From the cell containing the given text, extract its center point as [X, Y] coordinate. 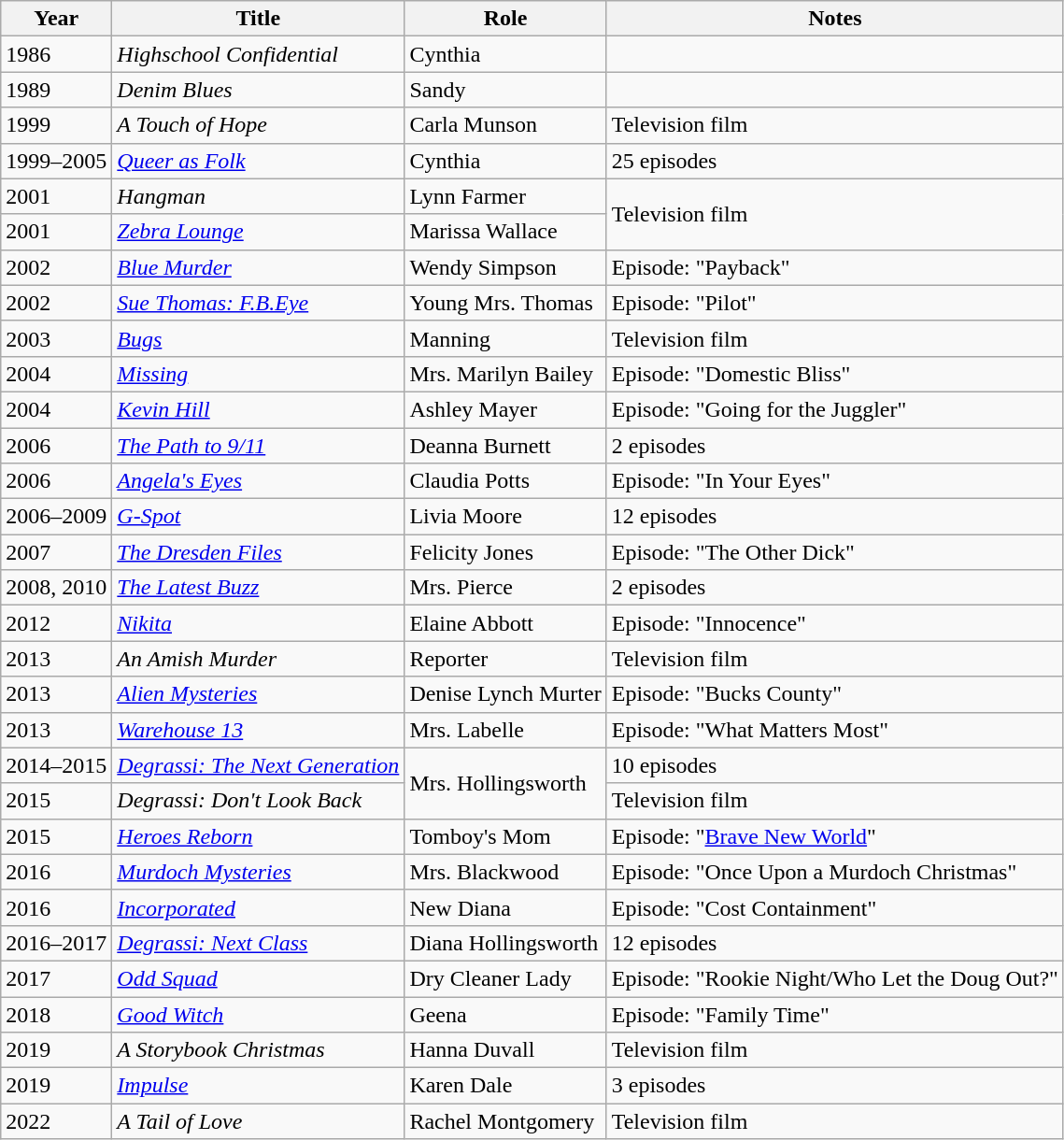
1999–2005 [56, 161]
Notes [835, 19]
An Amish Murder [258, 659]
2017 [56, 978]
2022 [56, 1121]
The Dresden Files [258, 552]
Highschool Confidential [258, 54]
Missing [258, 374]
Degrassi: Next Class [258, 943]
The Path to 9/11 [258, 446]
A Touch of Hope [258, 125]
Mrs. Pierce [505, 588]
Ashley Mayer [505, 409]
Murdoch Mysteries [258, 872]
Mrs. Labelle [505, 730]
Mrs. Marilyn Bailey [505, 374]
Odd Squad [258, 978]
2012 [56, 623]
Episode: "In Your Eyes" [835, 481]
Tomboy's Mom [505, 836]
Episode: "Going for the Juggler" [835, 409]
Impulse [258, 1086]
Episode: "Domestic Bliss" [835, 374]
2016–2017 [56, 943]
Title [258, 19]
Nikita [258, 623]
Geena [505, 1014]
Claudia Potts [505, 481]
G-Spot [258, 517]
Alien Mysteries [258, 694]
Degrassi: Don't Look Back [258, 801]
Blue Murder [258, 267]
Hangman [258, 196]
Young Mrs. Thomas [505, 303]
Good Witch [258, 1014]
Queer as Folk [258, 161]
Felicity Jones [505, 552]
1986 [56, 54]
Episode: "Payback" [835, 267]
Elaine Abbott [505, 623]
Angela's Eyes [258, 481]
2018 [56, 1014]
Sandy [505, 90]
Episode: "Bucks County" [835, 694]
Carla Munson [505, 125]
Bugs [258, 338]
Degrassi: The Next Generation [258, 765]
Episode: "Cost Containment" [835, 907]
Livia Moore [505, 517]
Denise Lynch Murter [505, 694]
Episode: "Rookie Night/Who Let the Doug Out?" [835, 978]
Episode: "Brave New World" [835, 836]
Dry Cleaner Lady [505, 978]
Lynn Farmer [505, 196]
Heroes Reborn [258, 836]
Deanna Burnett [505, 446]
Diana Hollingsworth [505, 943]
Episode: "What Matters Most" [835, 730]
A Storybook Christmas [258, 1050]
Episode: "Family Time" [835, 1014]
Sue Thomas: F.B.Eye [258, 303]
2007 [56, 552]
Year [56, 19]
Kevin Hill [258, 409]
New Diana [505, 907]
1989 [56, 90]
Manning [505, 338]
Warehouse 13 [258, 730]
Denim Blues [258, 90]
A Tail of Love [258, 1121]
Marissa Wallace [505, 232]
The Latest Buzz [258, 588]
Episode: "Pilot" [835, 303]
Mrs. Blackwood [505, 872]
10 episodes [835, 765]
Incorporated [258, 907]
3 episodes [835, 1086]
Reporter [505, 659]
2003 [56, 338]
25 episodes [835, 161]
2014–2015 [56, 765]
Episode: "Innocence" [835, 623]
2008, 2010 [56, 588]
Role [505, 19]
Wendy Simpson [505, 267]
Episode: "The Other Dick" [835, 552]
Episode: "Once Upon a Murdoch Christmas" [835, 872]
2006–2009 [56, 517]
1999 [56, 125]
Rachel Montgomery [505, 1121]
Hanna Duvall [505, 1050]
Zebra Lounge [258, 232]
Mrs. Hollingsworth [505, 783]
Karen Dale [505, 1086]
